Locate the cell with the specified text and output its [X, Y] center coordinate. 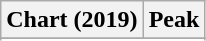
Chart (2019) [72, 20]
Peak [174, 20]
